Find where the given text appears and provide that cell's center as (X, Y) coordinate. 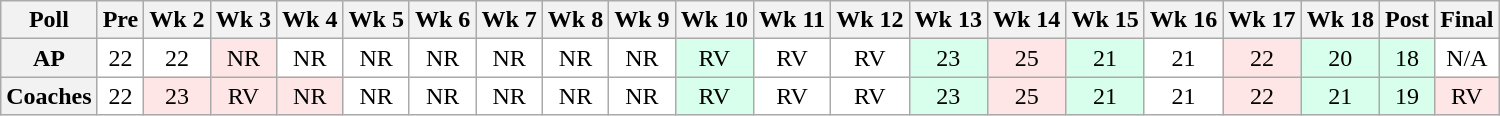
Wk 12 (870, 20)
Wk 16 (1183, 20)
Wk 18 (1340, 20)
Wk 10 (714, 20)
Post (1408, 20)
Wk 14 (1026, 20)
Pre (120, 20)
Wk 17 (1262, 20)
Wk 2 (177, 20)
Poll (49, 20)
20 (1340, 58)
Wk 9 (642, 20)
Coaches (49, 96)
18 (1408, 58)
AP (49, 58)
Final (1467, 20)
Wk 11 (792, 20)
Wk 7 (509, 20)
Wk 3 (243, 20)
Wk 5 (376, 20)
N/A (1467, 58)
Wk 13 (948, 20)
Wk 15 (1105, 20)
Wk 6 (442, 20)
19 (1408, 96)
Wk 8 (575, 20)
Wk 4 (310, 20)
